Extract the [x, y] coordinate from the center of the cell holding the provided text.  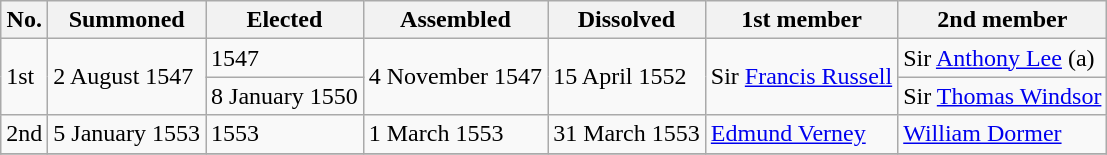
2nd [24, 134]
Elected [285, 20]
8 January 1550 [285, 96]
1553 [285, 134]
Summoned [127, 20]
Sir Anthony Lee (a) [1002, 58]
Assembled [455, 20]
1st [24, 77]
2 August 1547 [127, 77]
Edmund Verney [801, 134]
No. [24, 20]
Dissolved [627, 20]
2nd member [1002, 20]
1st member [801, 20]
Sir Francis Russell [801, 77]
4 November 1547 [455, 77]
15 April 1552 [627, 77]
William Dormer [1002, 134]
5 January 1553 [127, 134]
1547 [285, 58]
1 March 1553 [455, 134]
31 March 1553 [627, 134]
Sir Thomas Windsor [1002, 96]
